Detect which cell encompasses the target text, then output its [x, y] center coordinate. 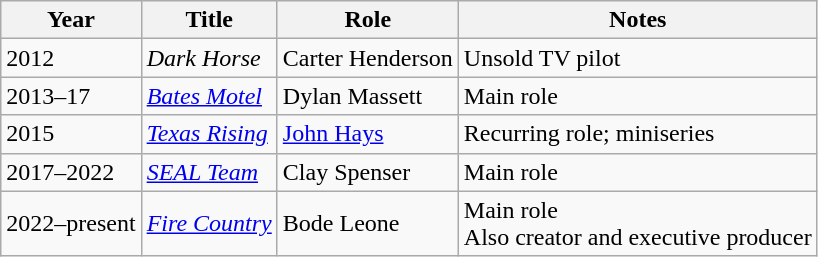
Clay Spenser [368, 172]
John Hays [368, 134]
Dark Horse [209, 58]
2017–2022 [71, 172]
Role [368, 20]
2022–present [71, 224]
2012 [71, 58]
2015 [71, 134]
Notes [638, 20]
Unsold TV pilot [638, 58]
Recurring role; miniseries [638, 134]
Dylan Massett [368, 96]
2013–17 [71, 96]
Main role Also creator and executive producer [638, 224]
Bates Motel [209, 96]
Title [209, 20]
Fire Country [209, 224]
SEAL Team [209, 172]
Bode Leone [368, 224]
Year [71, 20]
Carter Henderson [368, 58]
Texas Rising [209, 134]
